Scan for the cell matching the given text and deliver its (x, y) coordinate at center. 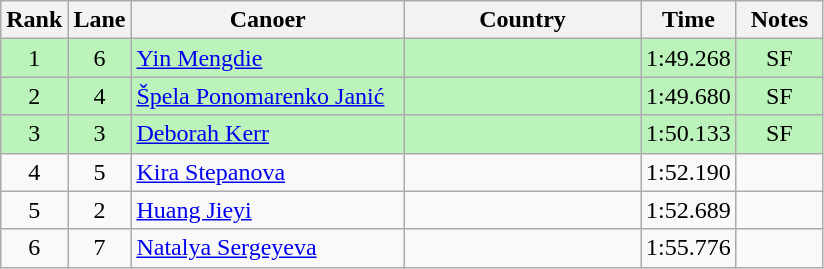
Yin Mengdie (268, 58)
Huang Jieyi (268, 210)
1:49.680 (689, 96)
7 (100, 248)
1:52.190 (689, 172)
Time (689, 20)
Country (522, 20)
1 (34, 58)
Špela Ponomarenko Janić (268, 96)
1:52.689 (689, 210)
1:49.268 (689, 58)
Canoer (268, 20)
Kira Stepanova (268, 172)
Deborah Kerr (268, 134)
Natalya Sergeyeva (268, 248)
1:55.776 (689, 248)
1:50.133 (689, 134)
Rank (34, 20)
Lane (100, 20)
Notes (779, 20)
